Locate the cell with the specified text and output its (x, y) center coordinate. 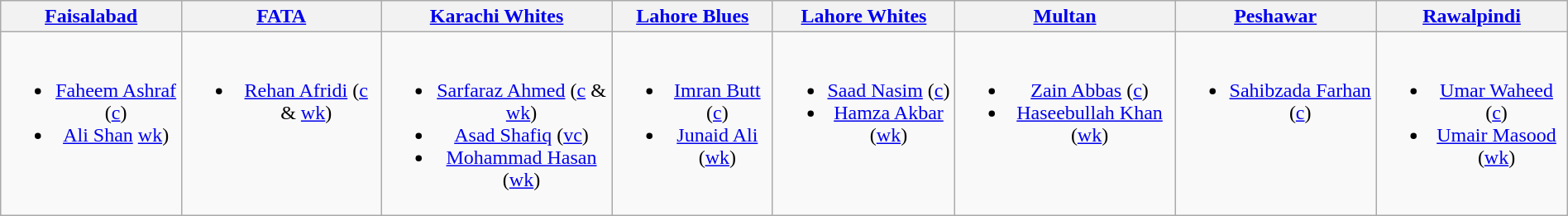
Saad Nasim (c)Hamza Akbar (wk) (863, 124)
Zain Abbas (c)Haseebullah Khan (wk) (1065, 124)
Lahore Blues (692, 17)
Umar Waheed (c)Umair Masood (wk) (1472, 124)
Sarfaraz Ahmed (c & wk)Asad Shafiq (vc)Mohammad Hasan (wk) (496, 124)
Rawalpindi (1472, 17)
Multan (1065, 17)
Rehan Afridi (c & wk) (281, 124)
Karachi Whites (496, 17)
Peshawar (1275, 17)
Sahibzada Farhan (c) (1275, 124)
Imran Butt (c)Junaid Ali (wk) (692, 124)
FATA (281, 17)
Lahore Whites (863, 17)
Faheem Ashraf (c)Ali Shan wk) (91, 124)
Faisalabad (91, 17)
